For the text-containing cell, return its midpoint in [x, y] coordinate format. 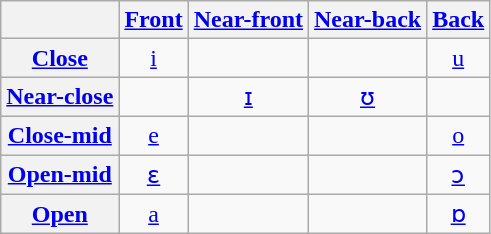
a [154, 214]
Near-close [60, 97]
Near-front [248, 20]
Open-mid [60, 174]
ɛ [154, 174]
Open [60, 214]
Back [458, 20]
u [458, 58]
Close [60, 58]
Near-back [368, 20]
ɔ [458, 174]
i [154, 58]
e [154, 135]
ɒ [458, 214]
o [458, 135]
Front [154, 20]
Close-mid [60, 135]
ʊ [368, 97]
ɪ [248, 97]
